Search for the cell housing the specified text and yield its [X, Y] center coordinate. 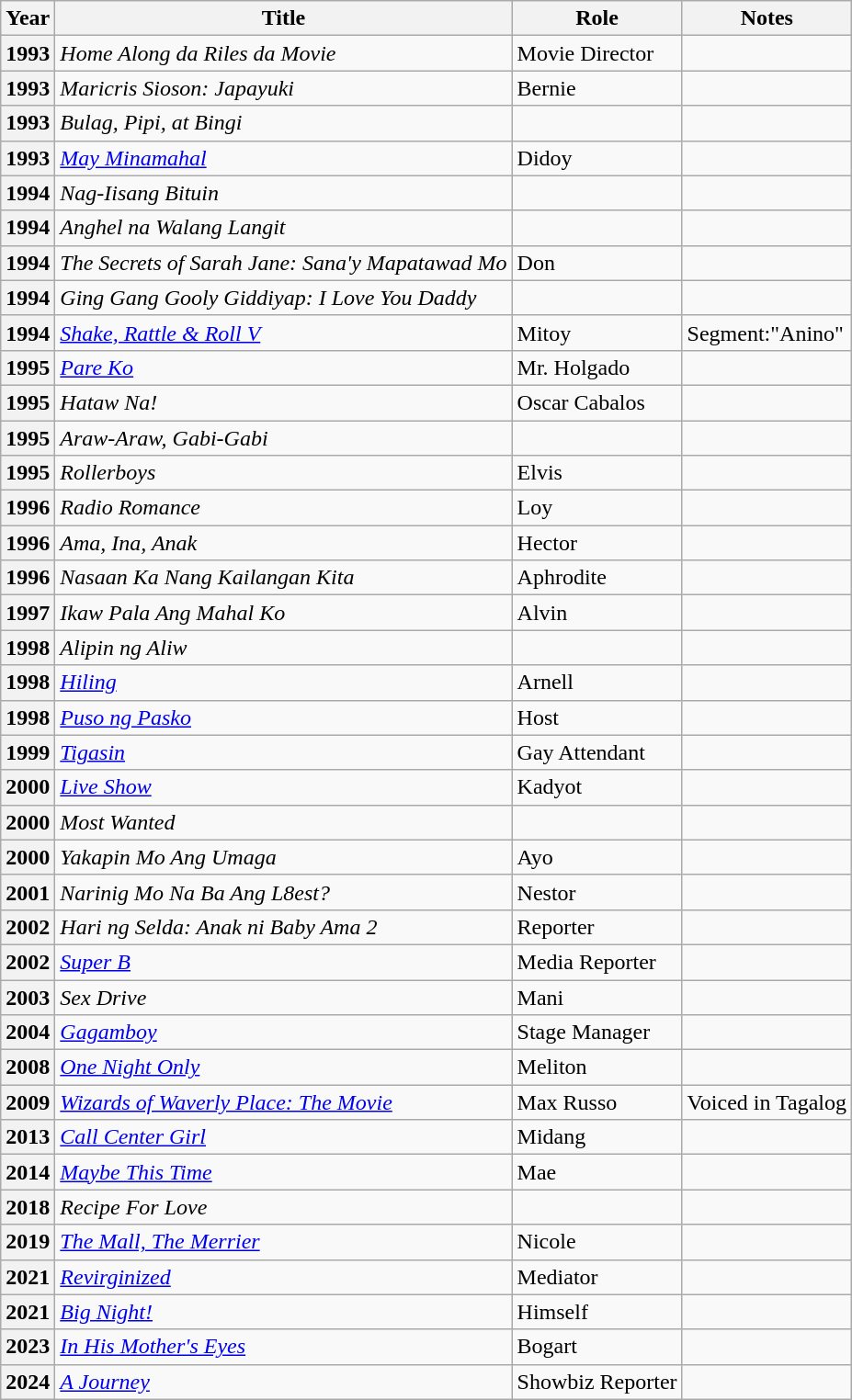
In His Mother's Eyes [283, 1347]
Shake, Rattle & Roll V [283, 333]
Meliton [597, 1067]
Nestor [597, 892]
Sex Drive [283, 997]
Maybe This Time [283, 1172]
2018 [28, 1207]
Bulag, Pipi, at Bingi [283, 123]
Bogart [597, 1347]
Araw-Araw, Gabi-Gabi [283, 438]
Ikaw Pala Ang Mahal Ko [283, 613]
Mae [597, 1172]
Tigasin [283, 752]
Don [597, 263]
Yakapin Mo Ang Umaga [283, 857]
Didoy [597, 158]
Max Russo [597, 1102]
2013 [28, 1137]
Hector [597, 543]
1997 [28, 613]
Movie Director [597, 53]
Narinig Mo Na Ba Ang L8est? [283, 892]
The Mall, The Merrier [283, 1242]
Media Reporter [597, 962]
Year [28, 18]
2001 [28, 892]
Mediator [597, 1277]
2004 [28, 1033]
Wizards of Waverly Place: The Movie [283, 1102]
Role [597, 18]
The Secrets of Sarah Jane: Sana'y Mapatawad Mo [283, 263]
May Minamahal [283, 158]
2023 [28, 1347]
Maricris Sioson: Japayuki [283, 88]
Arnell [597, 683]
Recipe For Love [283, 1207]
2014 [28, 1172]
Segment:"Anino" [767, 333]
Alipin ng Aliw [283, 648]
2019 [28, 1242]
Hari ng Selda: Anak ni Baby Ama 2 [283, 927]
Reporter [597, 927]
Nag-Iisang Bituin [283, 193]
Host [597, 717]
Live Show [283, 787]
Notes [767, 18]
Radio Romance [283, 508]
Gay Attendant [597, 752]
Call Center Girl [283, 1137]
Puso ng Pasko [283, 717]
2024 [28, 1382]
Mr. Holgado [597, 367]
Home Along da Riles da Movie [283, 53]
Elvis [597, 473]
Hiling [283, 683]
2003 [28, 997]
Alvin [597, 613]
Pare Ko [283, 367]
Bernie [597, 88]
Super B [283, 962]
Most Wanted [283, 822]
Hataw Na! [283, 402]
Loy [597, 508]
2009 [28, 1102]
Rollerboys [283, 473]
Oscar Cabalos [597, 402]
2008 [28, 1067]
Mitoy [597, 333]
Mani [597, 997]
Ayo [597, 857]
Revirginized [283, 1277]
Nasaan Ka Nang Kailangan Kita [283, 578]
Title [283, 18]
Aphrodite [597, 578]
One Night Only [283, 1067]
Showbiz Reporter [597, 1382]
Ama, Ina, Anak [283, 543]
Nicole [597, 1242]
Stage Manager [597, 1033]
Voiced in Tagalog [767, 1102]
Himself [597, 1312]
Midang [597, 1137]
Big Night! [283, 1312]
Ging Gang Gooly Giddiyap: I Love You Daddy [283, 298]
Anghel na Walang Langit [283, 228]
Gagamboy [283, 1033]
1999 [28, 752]
A Journey [283, 1382]
Kadyot [597, 787]
